Search for the cell housing the specified text and yield its [x, y] center coordinate. 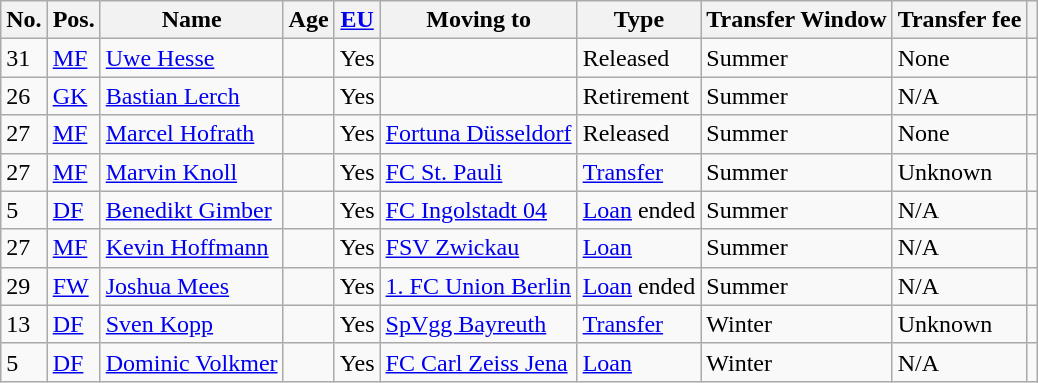
13 [24, 324]
EU [357, 20]
Dominic Volkmer [192, 362]
Moving to [478, 20]
Name [192, 20]
GK [74, 96]
Sven Kopp [192, 324]
1. FC Union Berlin [478, 286]
Kevin Hoffmann [192, 248]
Marcel Hofrath [192, 134]
26 [24, 96]
Uwe Hesse [192, 58]
FSV Zwickau [478, 248]
SpVgg Bayreuth [478, 324]
29 [24, 286]
Marvin Knoll [192, 172]
Retirement [639, 96]
Pos. [74, 20]
Benedikt Gimber [192, 210]
FC Carl Zeiss Jena [478, 362]
Joshua Mees [192, 286]
FC St. Pauli [478, 172]
Transfer fee [960, 20]
FC Ingolstadt 04 [478, 210]
FW [74, 286]
No. [24, 20]
Type [639, 20]
31 [24, 58]
Age [308, 20]
Bastian Lerch [192, 96]
Transfer Window [796, 20]
Fortuna Düsseldorf [478, 134]
